Find where the given text appears and provide that cell's center as [X, Y] coordinate. 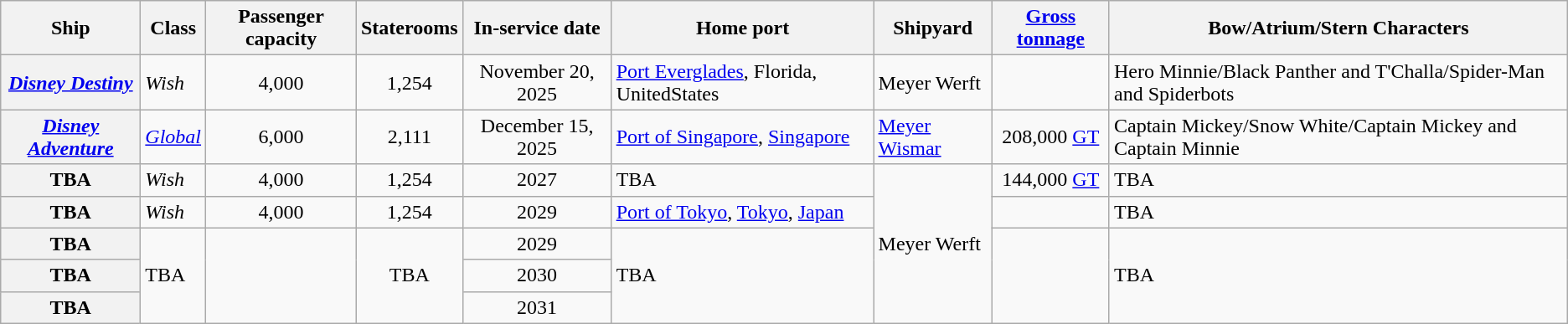
Global [173, 137]
November 20, 2025 [537, 82]
Port of Singapore, Singapore [742, 137]
December 15, 2025 [537, 137]
Bow/Atrium/Stern Characters [1338, 28]
Class [173, 28]
Gross tonnage [1050, 28]
Disney Adventure [70, 137]
Port of Tokyo, Tokyo, Japan [742, 212]
Hero Minnie/Black Panther and T'Challa/Spider-Man and Spiderbots [1338, 82]
2,111 [409, 137]
Meyer Wismar [933, 137]
Disney Destiny [70, 82]
208,000 GT [1050, 137]
2030 [537, 275]
Home port [742, 28]
Shipyard [933, 28]
Port Everglades, Florida, UnitedStates [742, 82]
Ship [70, 28]
2031 [537, 307]
2027 [537, 180]
In-service date [537, 28]
Staterooms [409, 28]
Captain Mickey/Snow White/Captain Mickey and Captain Minnie [1338, 137]
144,000 GT [1050, 180]
6,000 [281, 137]
Passenger capacity [281, 28]
